Return (X, Y) of the center of cell containing provided text 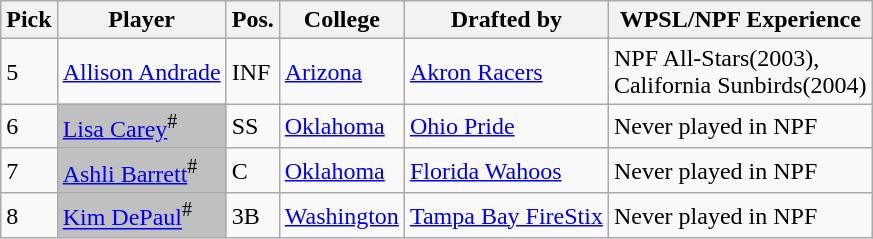
College (342, 20)
Florida Wahoos (506, 170)
Drafted by (506, 20)
7 (29, 170)
WPSL/NPF Experience (740, 20)
INF (252, 72)
3B (252, 216)
Lisa Carey# (142, 126)
Ashli Barrett# (142, 170)
5 (29, 72)
Tampa Bay FireStix (506, 216)
8 (29, 216)
Pick (29, 20)
Washington (342, 216)
NPF All-Stars(2003), California Sunbirds(2004) (740, 72)
6 (29, 126)
Arizona (342, 72)
SS (252, 126)
Player (142, 20)
Ohio Pride (506, 126)
Kim DePaul# (142, 216)
Akron Racers (506, 72)
Pos. (252, 20)
Allison Andrade (142, 72)
C (252, 170)
